Identify which cell holds the provided text, then report its (x, y) central coordinate. 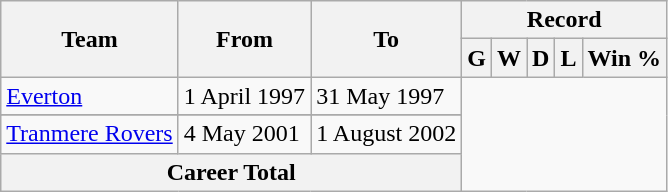
Team (90, 39)
Career Total (232, 172)
W (508, 58)
D (541, 58)
Record (564, 20)
1 August 2002 (386, 134)
Win % (624, 58)
L (568, 58)
From (244, 39)
Everton (90, 96)
G (477, 58)
31 May 1997 (386, 96)
Tranmere Rovers (90, 134)
4 May 2001 (244, 134)
To (386, 39)
1 April 1997 (244, 96)
